Find where the given text appears and provide that cell's center as [x, y] coordinate. 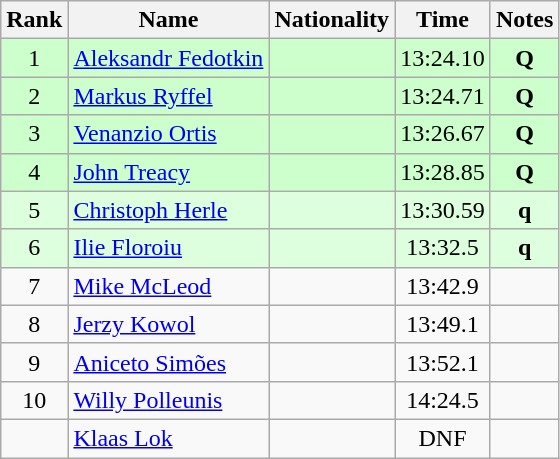
10 [34, 400]
Aleksandr Fedotkin [168, 58]
Willy Polleunis [168, 400]
Aniceto Simões [168, 362]
13:26.67 [443, 134]
3 [34, 134]
9 [34, 362]
Jerzy Kowol [168, 324]
5 [34, 210]
Notes [524, 20]
Venanzio Ortis [168, 134]
Nationality [332, 20]
Name [168, 20]
1 [34, 58]
Time [443, 20]
DNF [443, 438]
John Treacy [168, 172]
7 [34, 286]
Mike McLeod [168, 286]
13:24.71 [443, 96]
4 [34, 172]
13:42.9 [443, 286]
13:30.59 [443, 210]
6 [34, 248]
Rank [34, 20]
13:52.1 [443, 362]
Christoph Herle [168, 210]
14:24.5 [443, 400]
13:49.1 [443, 324]
2 [34, 96]
Markus Ryffel [168, 96]
13:24.10 [443, 58]
Ilie Floroiu [168, 248]
13:28.85 [443, 172]
8 [34, 324]
13:32.5 [443, 248]
Klaas Lok [168, 438]
